Return (x, y) of the center of cell containing provided text 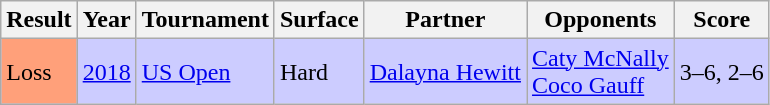
Opponents (600, 20)
Partner (445, 20)
Year (106, 20)
Surface (319, 20)
US Open (205, 72)
2018 (106, 72)
Hard (319, 72)
3–6, 2–6 (722, 72)
Dalayna Hewitt (445, 72)
Tournament (205, 20)
Loss (39, 72)
Score (722, 20)
Result (39, 20)
Caty McNally Coco Gauff (600, 72)
